Return the (x, y) coordinate for the center point of the cell that contains the specified text.  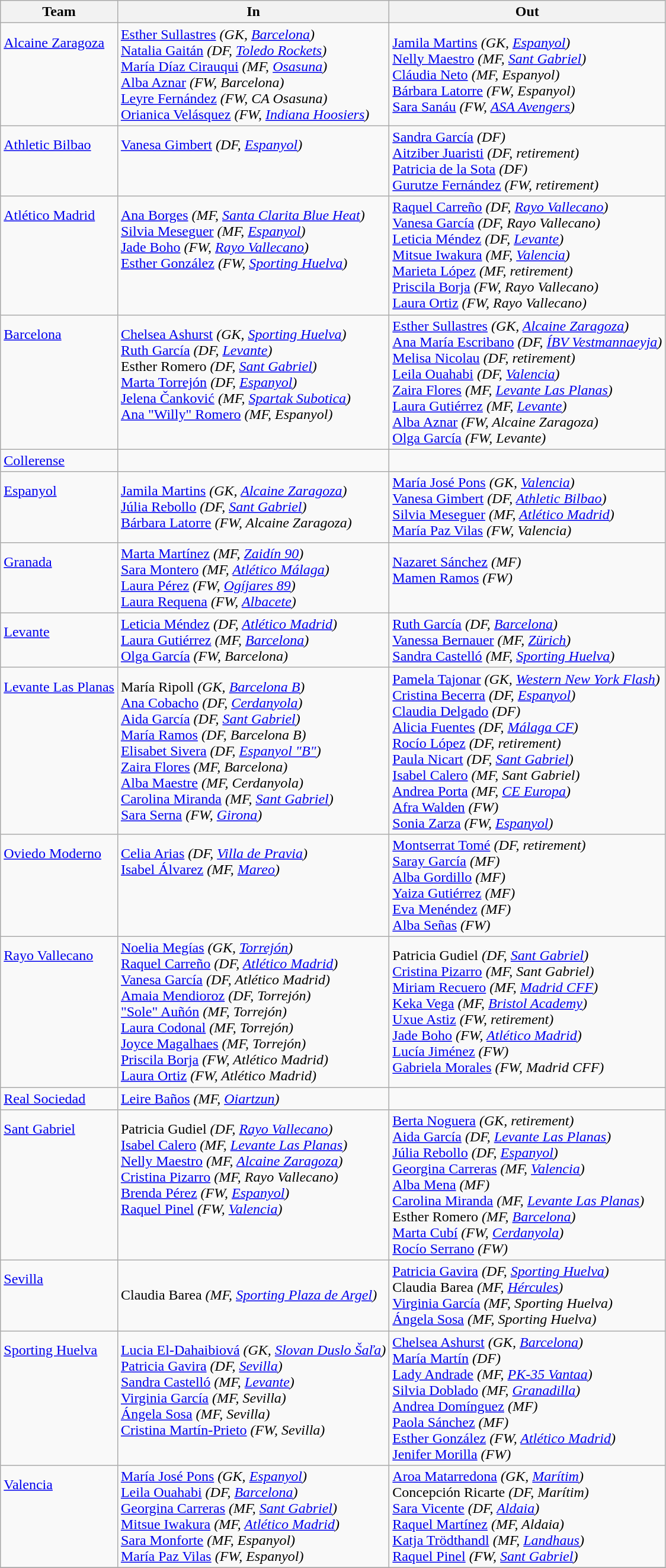
Vanesa Gimbert (DF, Espanyol) (253, 161)
Levante (59, 640)
Sant Gabriel (59, 1185)
Claudia Barea (MF, Sporting Plaza de Argel) (253, 1295)
Team (59, 12)
Athletic Bilbao (59, 161)
Patricia Gavira (DF, Sporting Huelva) Claudia Barea (MF, Hércules) Virginia García (MF, Sporting Huelva) Ángela Sosa (MF, Sporting Huelva) (527, 1295)
Marta Martínez (MF, Zaidín 90) Sara Montero (MF, Atlético Málaga) Laura Pérez (FW, Ogíjares 89) Laura Requena (FW, Albacete) (253, 577)
Barcelona (59, 382)
Nazaret Sánchez (MF) Mamen Ramos (FW) (527, 577)
Ruth García (DF, Barcelona) Vanessa Bernauer (MF, Zürich) Sandra Castelló (MF, Sporting Huelva) (527, 640)
Leticia Méndez (DF, Atlético Madrid) Laura Gutiérrez (MF, Barcelona) Olga García (FW, Barcelona) (253, 640)
Jamila Martins (GK, Alcaine Zaragoza) Júlia Rebollo (DF, Sant Gabriel) Bárbara Latorre (FW, Alcaine Zaragoza) (253, 507)
Sevilla (59, 1295)
Espanyol (59, 507)
Sporting Huelva (59, 1399)
In (253, 12)
Collerense (59, 460)
María José Pons (GK, Valencia) Vanesa Gimbert (DF, Athletic Bilbao) Silvia Meseguer (MF, Atlético Madrid) María Paz Vilas (FW, Valencia) (527, 507)
Atlético Madrid (59, 255)
Montserrat Tomé (DF, retirement) Saray García (MF) Alba Gordillo (MF) Yaiza Gutiérrez (MF) Eva Menéndez (MF) Alba Señas (FW) (527, 885)
Sandra García (DF) Aitziber Juaristi (DF, retirement) Patricia de la Sota (DF) Gurutze Fernández (FW, retirement) (527, 161)
Ana Borges (MF, Santa Clarita Blue Heat) Silvia Meseguer (MF, Espanyol) Jade Boho (FW, Rayo Vallecano) Esther González (FW, Sporting Huelva) (253, 255)
Leire Baños (MF, Oiartzun) (253, 1098)
Valencia (59, 1517)
Real Sociedad (59, 1098)
Granada (59, 577)
Rayo Vallecano (59, 1012)
Levante Las Planas (59, 750)
Alcaine Zaragoza (59, 75)
Out (527, 12)
Oviedo Moderno (59, 885)
Celia Arias (DF, Villa de Pravia) Isabel Álvarez (MF, Mareo) (253, 885)
